Detect which cell encompasses the target text, then output its [X, Y] center coordinate. 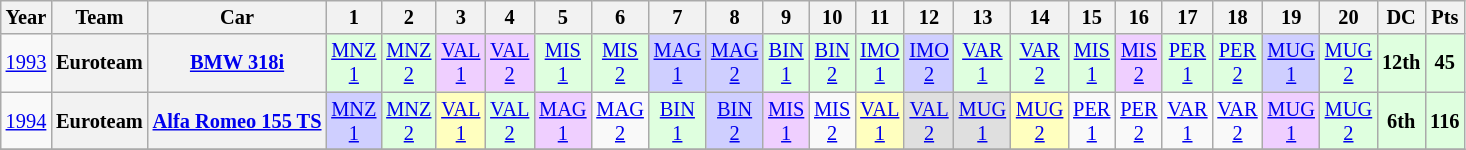
6th [1401, 121]
12 [928, 17]
16 [1138, 17]
4 [510, 17]
13 [982, 17]
BMW 318i [238, 63]
5 [562, 17]
1993 [26, 63]
Pts [1444, 17]
10 [832, 17]
15 [1092, 17]
18 [1237, 17]
DC [1401, 17]
17 [1187, 17]
19 [1292, 17]
20 [1348, 17]
Team [100, 17]
45 [1444, 63]
116 [1444, 121]
1 [354, 17]
3 [460, 17]
1994 [26, 121]
7 [678, 17]
IMO2 [928, 63]
8 [734, 17]
Car [238, 17]
IMO1 [880, 63]
Alfa Romeo 155 TS [238, 121]
9 [786, 17]
6 [620, 17]
2 [408, 17]
14 [1040, 17]
12th [1401, 63]
11 [880, 17]
Year [26, 17]
